Locate the cell with the specified text and output its [X, Y] center coordinate. 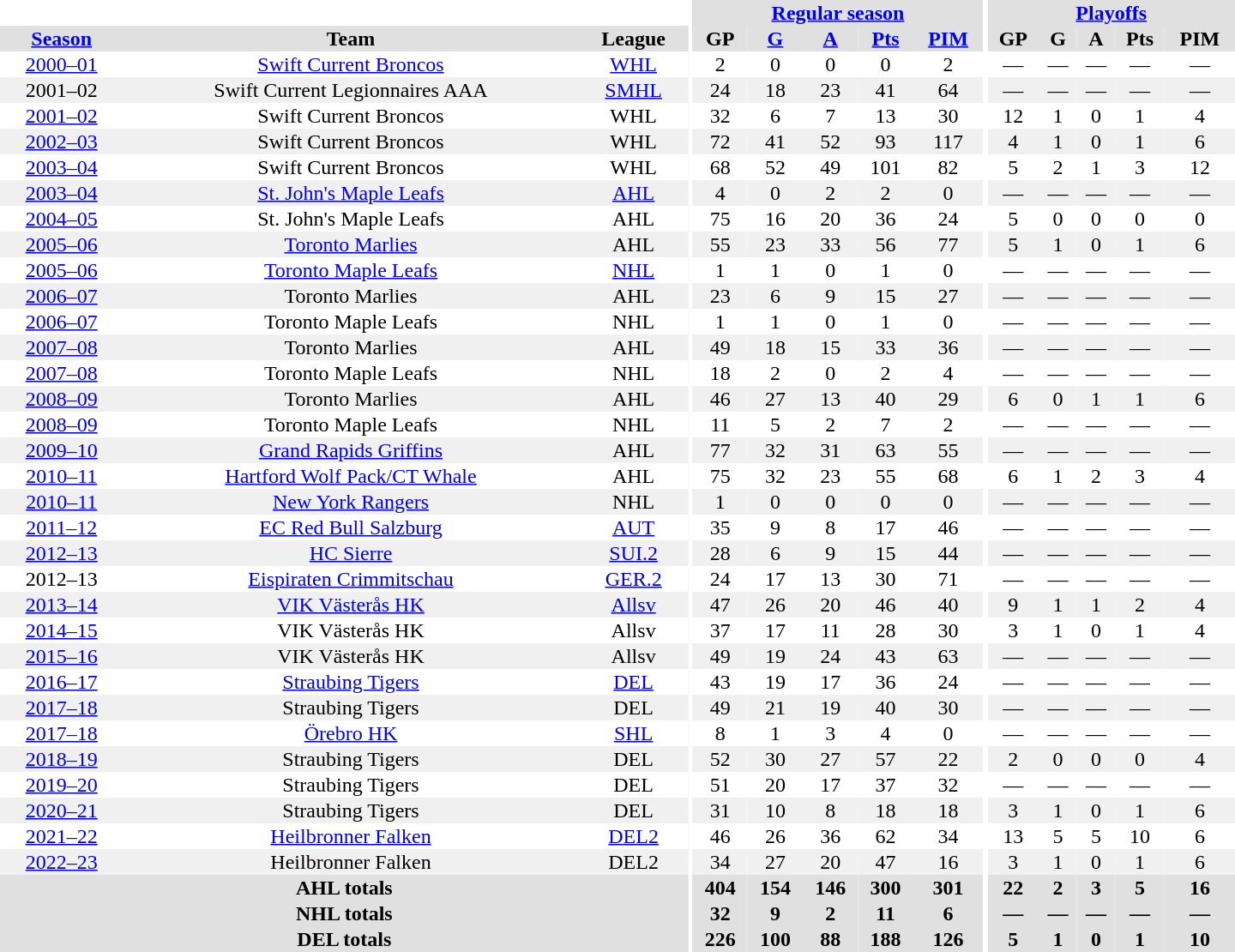
226 [720, 939]
146 [830, 888]
82 [949, 167]
188 [885, 939]
Swift Current Legionnaires AAA [350, 90]
88 [830, 939]
AHL totals [345, 888]
154 [775, 888]
DEL totals [345, 939]
2013–14 [62, 605]
EC Red Bull Salzburg [350, 527]
SMHL [634, 90]
Regular season [839, 13]
404 [720, 888]
Grand Rapids Griffins [350, 450]
GER.2 [634, 579]
2019–20 [62, 785]
NHL totals [345, 913]
101 [885, 167]
2018–19 [62, 759]
2000–01 [62, 64]
100 [775, 939]
117 [949, 142]
21 [775, 708]
2015–16 [62, 656]
AUT [634, 527]
64 [949, 90]
35 [720, 527]
2014–15 [62, 630]
2004–05 [62, 219]
29 [949, 399]
New York Rangers [350, 502]
56 [885, 244]
2011–12 [62, 527]
2002–03 [62, 142]
HC Sierre [350, 553]
57 [885, 759]
44 [949, 553]
Örebro HK [350, 733]
SHL [634, 733]
League [634, 39]
300 [885, 888]
2022–23 [62, 862]
SUI.2 [634, 553]
301 [949, 888]
93 [885, 142]
2009–10 [62, 450]
Eispiraten Crimmitschau [350, 579]
Playoffs [1111, 13]
Season [62, 39]
72 [720, 142]
Team [350, 39]
2016–17 [62, 682]
126 [949, 939]
62 [885, 836]
2021–22 [62, 836]
71 [949, 579]
2020–21 [62, 810]
Hartford Wolf Pack/CT Whale [350, 476]
51 [720, 785]
